From the cell containing the given text, extract its center point as [X, Y] coordinate. 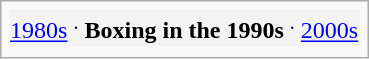
1980s . Boxing in the 1990s . 2000s [184, 27]
